Locate the cell with the specified text and output its (x, y) center coordinate. 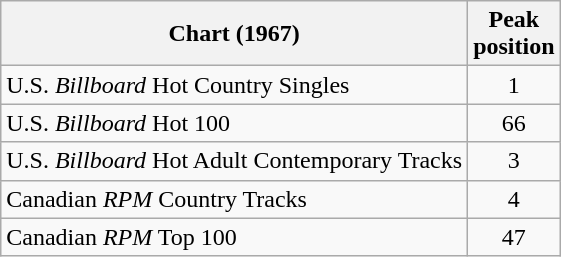
47 (514, 237)
3 (514, 161)
U.S. Billboard Hot Adult Contemporary Tracks (234, 161)
66 (514, 123)
U.S. Billboard Hot Country Singles (234, 85)
U.S. Billboard Hot 100 (234, 123)
1 (514, 85)
Peakposition (514, 34)
Canadian RPM Top 100 (234, 237)
Chart (1967) (234, 34)
4 (514, 199)
Canadian RPM Country Tracks (234, 199)
